Detect which cell encompasses the target text, then output its [X, Y] center coordinate. 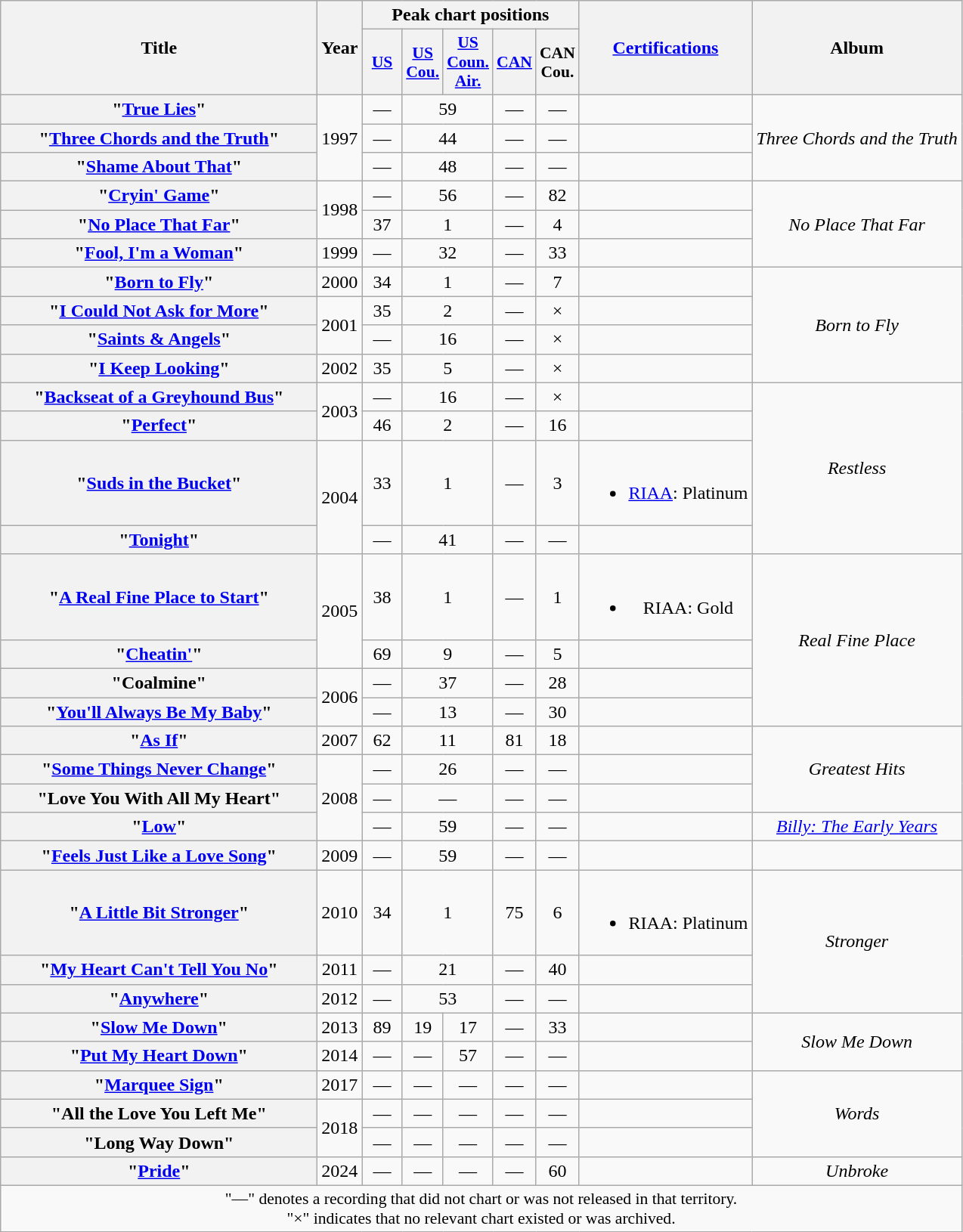
2004 [340, 497]
"Suds in the Bucket" [159, 482]
2009 [340, 856]
Unbroke [857, 1171]
"I Keep Looking" [159, 368]
1997 [340, 138]
62 [382, 741]
"Love You With All My Heart" [159, 798]
Stronger [857, 942]
32 [447, 253]
2008 [340, 798]
1998 [340, 210]
6 [558, 913]
44 [447, 138]
Certifications [665, 48]
"Saints & Angels" [159, 339]
"My Heart Can't Tell You No" [159, 970]
"Long Way Down" [159, 1142]
"Coalmine" [159, 683]
82 [558, 196]
Three Chords and the Truth [857, 138]
48 [447, 167]
26 [447, 769]
"Pride" [159, 1171]
"Born to Fly" [159, 282]
2012 [340, 998]
30 [558, 711]
"Tonight" [159, 540]
"You'll Always Be My Baby" [159, 711]
USCou. [423, 62]
2003 [340, 411]
7 [558, 282]
"Cryin' Game" [159, 196]
2010 [340, 913]
"Three Chords and the Truth" [159, 138]
"As If" [159, 741]
60 [558, 1171]
Year [340, 48]
2017 [340, 1085]
"No Place That Far" [159, 224]
75 [514, 913]
Slow Me Down [857, 1042]
4 [558, 224]
1999 [340, 253]
9 [447, 654]
40 [558, 970]
No Place That Far [857, 224]
US [382, 62]
11 [447, 741]
Greatest Hits [857, 769]
RIAA: Gold [665, 597]
Words [857, 1113]
13 [447, 711]
21 [447, 970]
46 [382, 426]
"—" denotes a recording that did not chart or was not released in that territory."×" indicates that no relevant chart existed or was archived. [481, 1208]
2005 [340, 611]
81 [514, 741]
Billy: The Early Years [857, 827]
"Feels Just Like a Love Song" [159, 856]
41 [447, 540]
3 [558, 482]
USCoun.Air. [468, 62]
"A Real Fine Place to Start" [159, 597]
2013 [340, 1027]
"Fool, I'm a Woman" [159, 253]
2002 [340, 368]
"All the Love You Left Me" [159, 1113]
2011 [340, 970]
"I Could Not Ask for More" [159, 311]
53 [447, 998]
28 [558, 683]
69 [382, 654]
"Slow Me Down" [159, 1027]
Title [159, 48]
"Low" [159, 827]
2024 [340, 1171]
18 [558, 741]
CANCou. [558, 62]
Album [857, 48]
2014 [340, 1056]
2000 [340, 282]
"Anywhere" [159, 998]
"Perfect" [159, 426]
89 [382, 1027]
19 [423, 1027]
2006 [340, 697]
2001 [340, 325]
17 [468, 1027]
Peak chart positions [470, 15]
"Marquee Sign" [159, 1085]
"Cheatin'" [159, 654]
"Put My Heart Down" [159, 1056]
38 [382, 597]
57 [468, 1056]
"A Little Bit Stronger" [159, 913]
"Shame About That" [159, 167]
Born to Fly [857, 325]
56 [447, 196]
"Backseat of a Greyhound Bus" [159, 397]
"Some Things Never Change" [159, 769]
2018 [340, 1128]
CAN [514, 62]
"True Lies" [159, 109]
Real Fine Place [857, 639]
2007 [340, 741]
Restless [857, 469]
